Capture the cell that displays the provided text and extract its (x, y) central coordinate. 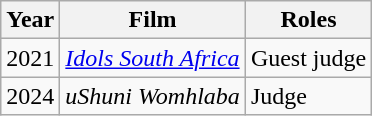
Judge (308, 96)
Idols South Africa (153, 58)
uShuni Womhlaba (153, 96)
2021 (30, 58)
2024 (30, 96)
Roles (308, 20)
Guest judge (308, 58)
Film (153, 20)
Year (30, 20)
